Scan for the cell matching the given text and deliver its (X, Y) coordinate at center. 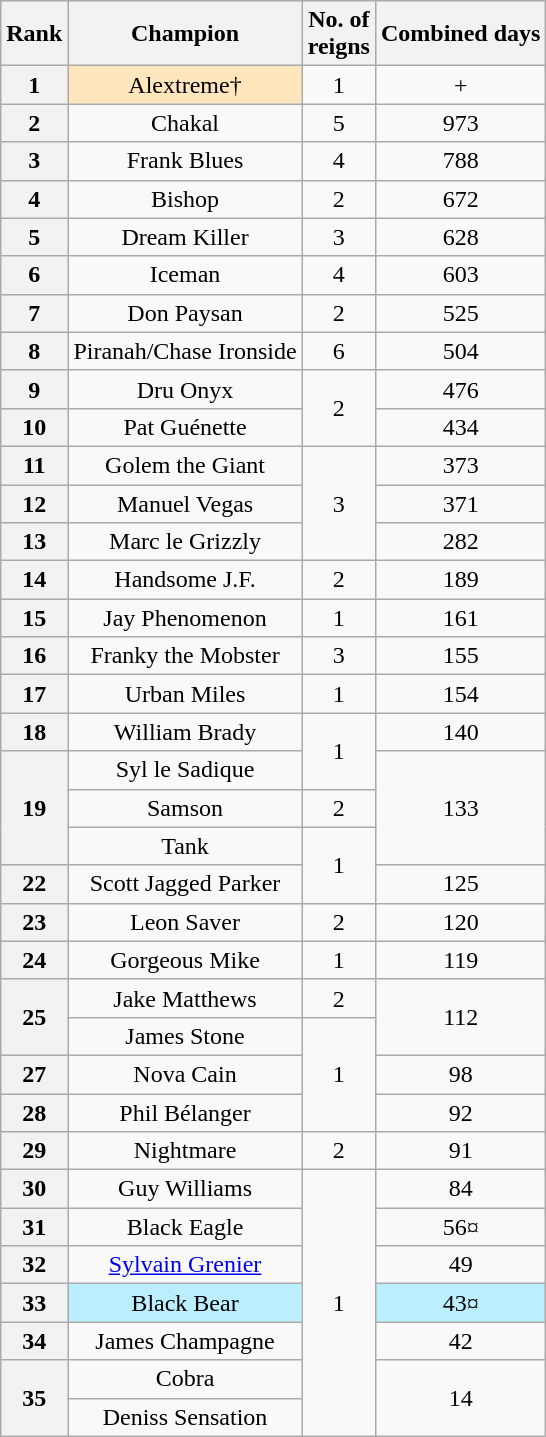
Pat Guénette (185, 427)
Jay Phenomenon (185, 618)
19 (34, 808)
Syl le Sadique (185, 770)
98 (460, 1074)
120 (460, 922)
282 (460, 542)
Deniss Sensation (185, 1417)
Alextreme† (185, 85)
Dru Onyx (185, 389)
Gorgeous Mike (185, 960)
973 (460, 123)
Samson (185, 808)
Leon Saver (185, 922)
12 (34, 503)
Piranah/Chase Ironside (185, 351)
Guy Williams (185, 1189)
William Brady (185, 732)
371 (460, 503)
133 (460, 808)
23 (34, 922)
18 (34, 732)
James Stone (185, 1036)
Iceman (185, 275)
Tank (185, 846)
Black Eagle (185, 1227)
Dream Killer (185, 237)
Urban Miles (185, 694)
84 (460, 1189)
Scott Jagged Parker (185, 884)
No. ofreigns (338, 34)
30 (34, 1189)
56¤ (460, 1227)
24 (34, 960)
Phil Bélanger (185, 1113)
628 (460, 237)
161 (460, 618)
James Champagne (185, 1341)
Manuel Vegas (185, 503)
Sylvain Grenier (185, 1265)
10 (34, 427)
13 (34, 542)
29 (34, 1151)
33 (34, 1303)
119 (460, 960)
476 (460, 389)
Bishop (185, 199)
Handsome J.F. (185, 580)
9 (34, 389)
43¤ (460, 1303)
Don Paysan (185, 313)
17 (34, 694)
27 (34, 1074)
8 (34, 351)
32 (34, 1265)
Chakal (185, 123)
603 (460, 275)
788 (460, 161)
35 (34, 1398)
31 (34, 1227)
Marc le Grizzly (185, 542)
15 (34, 618)
91 (460, 1151)
155 (460, 656)
125 (460, 884)
434 (460, 427)
373 (460, 465)
7 (34, 313)
154 (460, 694)
+ (460, 85)
34 (34, 1341)
11 (34, 465)
28 (34, 1113)
112 (460, 1017)
25 (34, 1017)
Golem the Giant (185, 465)
Jake Matthews (185, 998)
22 (34, 884)
Franky the Mobster (185, 656)
Cobra (185, 1379)
Frank Blues (185, 161)
504 (460, 351)
Nova Cain (185, 1074)
49 (460, 1265)
Black Bear (185, 1303)
Rank (34, 34)
42 (460, 1341)
672 (460, 199)
16 (34, 656)
140 (460, 732)
Champion (185, 34)
189 (460, 580)
525 (460, 313)
92 (460, 1113)
Combined days (460, 34)
Nightmare (185, 1151)
